Output the [x, y] coordinate of the center of the cell containing the given text.  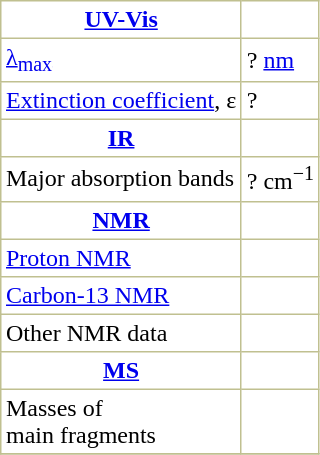
Major absorption bands [122, 179]
? nm [280, 60]
MS [122, 370]
? [280, 101]
NMR [122, 220]
IR [122, 139]
Extinction coefficient, ε [122, 101]
Masses of main fragments [122, 421]
Carbon-13 NMR [122, 295]
λmax [122, 60]
UV-Vis [122, 20]
Other NMR data [122, 333]
Proton NMR [122, 258]
? cm−1 [280, 179]
